Extract the [x, y] coordinate from the center of the cell holding the provided text.  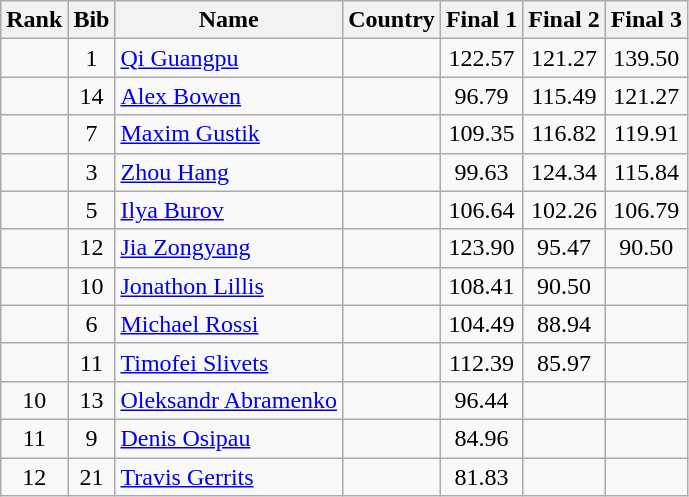
115.49 [564, 96]
13 [92, 400]
119.91 [646, 134]
14 [92, 96]
84.96 [481, 438]
Timofei Slivets [229, 362]
81.83 [481, 477]
Maxim Gustik [229, 134]
3 [92, 172]
88.94 [564, 324]
Qi Guangpu [229, 58]
123.90 [481, 248]
106.79 [646, 210]
Michael Rossi [229, 324]
104.49 [481, 324]
85.97 [564, 362]
99.63 [481, 172]
Travis Gerrits [229, 477]
Bib [92, 20]
Denis Osipau [229, 438]
21 [92, 477]
Jia Zongyang [229, 248]
96.44 [481, 400]
Oleksandr Abramenko [229, 400]
9 [92, 438]
6 [92, 324]
7 [92, 134]
1 [92, 58]
106.64 [481, 210]
Final 3 [646, 20]
112.39 [481, 362]
96.79 [481, 96]
Zhou Hang [229, 172]
109.35 [481, 134]
116.82 [564, 134]
Rank [34, 20]
102.26 [564, 210]
Final 2 [564, 20]
115.84 [646, 172]
Jonathon Lillis [229, 286]
Country [392, 20]
Name [229, 20]
122.57 [481, 58]
Alex Bowen [229, 96]
5 [92, 210]
139.50 [646, 58]
108.41 [481, 286]
95.47 [564, 248]
Final 1 [481, 20]
Ilya Burov [229, 210]
124.34 [564, 172]
